Find where the given text appears and provide that cell's center as [X, Y] coordinate. 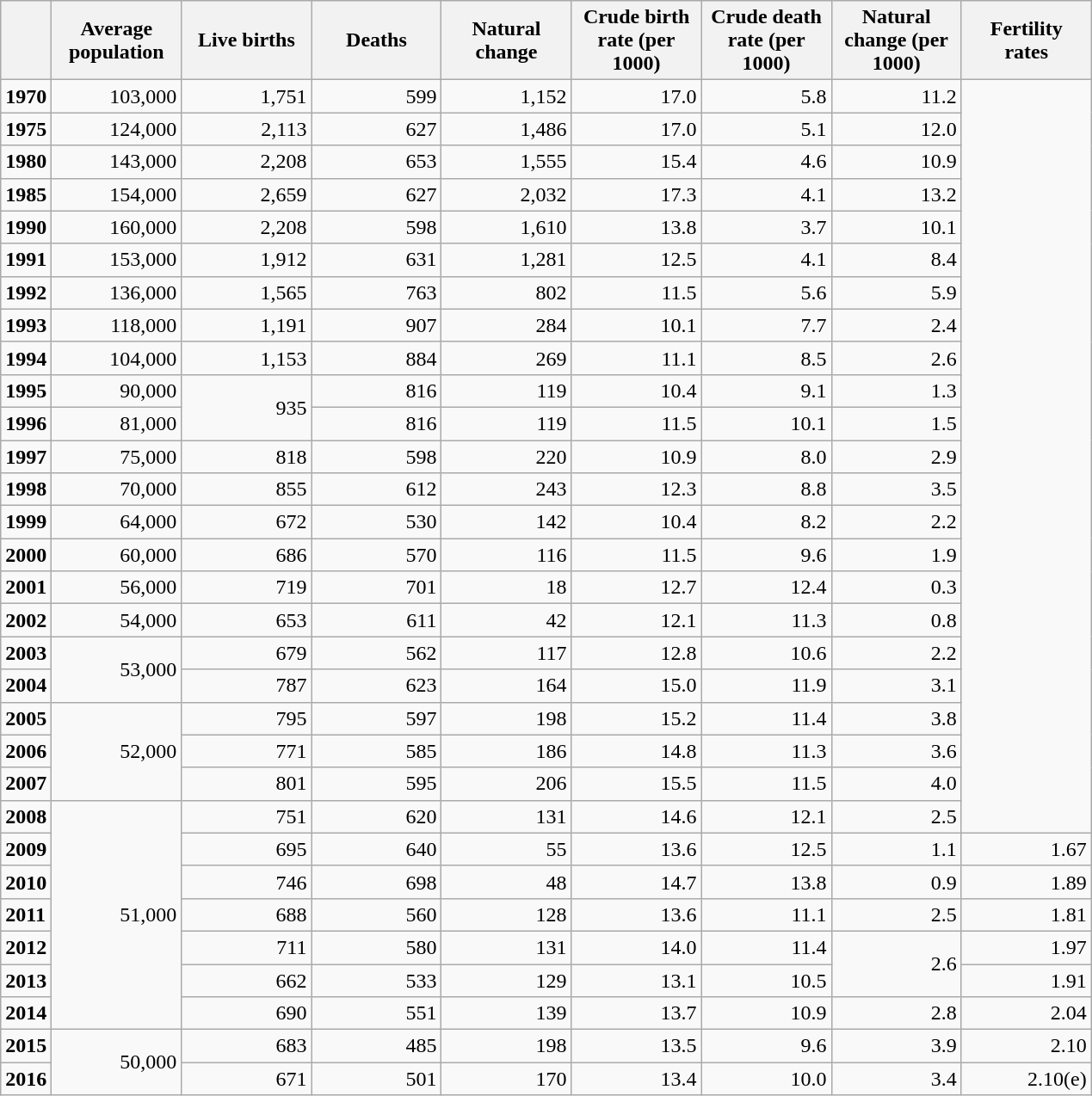
3.8 [897, 718]
560 [377, 914]
818 [246, 457]
2006 [26, 751]
662 [246, 980]
55 [506, 849]
5.9 [897, 292]
935 [246, 407]
1,191 [246, 325]
686 [246, 555]
11.2 [897, 96]
2,032 [506, 194]
2010 [26, 882]
220 [506, 457]
3.7 [766, 227]
42 [506, 620]
1.67 [1026, 849]
12.0 [897, 129]
1.97 [1026, 947]
103,000 [117, 96]
2.9 [897, 457]
907 [377, 325]
118,000 [117, 325]
2015 [26, 1046]
2004 [26, 686]
631 [377, 260]
611 [377, 620]
50,000 [117, 1062]
679 [246, 653]
771 [246, 751]
1,152 [506, 96]
3.6 [897, 751]
801 [246, 784]
13.2 [897, 194]
1.9 [897, 555]
14.6 [637, 816]
1993 [26, 325]
597 [377, 718]
8.0 [766, 457]
599 [377, 96]
2007 [26, 784]
1994 [26, 358]
2000 [26, 555]
1998 [26, 490]
116 [506, 555]
671 [246, 1079]
52,000 [117, 751]
15.4 [637, 162]
3.1 [897, 686]
2009 [26, 849]
3.9 [897, 1046]
1970 [26, 96]
206 [506, 784]
1991 [26, 260]
1,153 [246, 358]
2001 [26, 588]
60,000 [117, 555]
54,000 [117, 620]
2.10(e) [1026, 1079]
136,000 [117, 292]
15.0 [637, 686]
711 [246, 947]
1,555 [506, 162]
10.6 [766, 653]
1992 [26, 292]
751 [246, 816]
12.7 [637, 588]
1.81 [1026, 914]
802 [506, 292]
2,113 [246, 129]
90,000 [117, 391]
9.1 [766, 391]
1,912 [246, 260]
5.6 [766, 292]
3.4 [897, 1079]
51,000 [117, 914]
2.8 [897, 1013]
551 [377, 1013]
56,000 [117, 588]
1997 [26, 457]
104,000 [117, 358]
612 [377, 490]
2008 [26, 816]
164 [506, 686]
533 [377, 980]
688 [246, 914]
623 [377, 686]
719 [246, 588]
0.8 [897, 620]
746 [246, 882]
8.8 [766, 490]
2016 [26, 1079]
17.3 [637, 194]
1.3 [897, 391]
64,000 [117, 522]
4.0 [897, 784]
501 [377, 1079]
7.7 [766, 325]
595 [377, 784]
683 [246, 1046]
1996 [26, 423]
1.5 [897, 423]
14.0 [637, 947]
640 [377, 849]
1975 [26, 129]
2014 [26, 1013]
695 [246, 849]
128 [506, 914]
243 [506, 490]
1985 [26, 194]
269 [506, 358]
2003 [26, 653]
562 [377, 653]
1980 [26, 162]
143,000 [117, 162]
117 [506, 653]
Live births [246, 40]
2002 [26, 620]
8.4 [897, 260]
Deaths [377, 40]
48 [506, 882]
2012 [26, 947]
139 [506, 1013]
2013 [26, 980]
10.5 [766, 980]
2.4 [897, 325]
1999 [26, 522]
Fertility rates [1026, 40]
14.8 [637, 751]
8.2 [766, 522]
70,000 [117, 490]
Average population [117, 40]
8.5 [766, 358]
75,000 [117, 457]
15.5 [637, 784]
701 [377, 588]
620 [377, 816]
855 [246, 490]
12.4 [766, 588]
1995 [26, 391]
154,000 [117, 194]
2.04 [1026, 1013]
1990 [26, 227]
11.9 [766, 686]
284 [506, 325]
1,281 [506, 260]
1.91 [1026, 980]
12.3 [637, 490]
15.2 [637, 718]
1,486 [506, 129]
763 [377, 292]
Natural change (per 1000) [897, 40]
5.8 [766, 96]
1,610 [506, 227]
672 [246, 522]
2.10 [1026, 1046]
570 [377, 555]
Natural change [506, 40]
Crude death rate (per 1000) [766, 40]
124,000 [117, 129]
1,565 [246, 292]
795 [246, 718]
142 [506, 522]
787 [246, 686]
585 [377, 751]
13.5 [637, 1046]
3.5 [897, 490]
0.9 [897, 882]
14.7 [637, 882]
1.1 [897, 849]
13.1 [637, 980]
153,000 [117, 260]
81,000 [117, 423]
12.8 [637, 653]
1.89 [1026, 882]
18 [506, 588]
884 [377, 358]
13.4 [637, 1079]
2011 [26, 914]
129 [506, 980]
160,000 [117, 227]
485 [377, 1046]
10.0 [766, 1079]
Crude birth rate (per 1000) [637, 40]
580 [377, 947]
690 [246, 1013]
5.1 [766, 129]
53,000 [117, 669]
4.6 [766, 162]
13.7 [637, 1013]
530 [377, 522]
698 [377, 882]
1,751 [246, 96]
186 [506, 751]
0.3 [897, 588]
2,659 [246, 194]
2005 [26, 718]
170 [506, 1079]
